For the text-containing cell, return its midpoint in (X, Y) coordinate format. 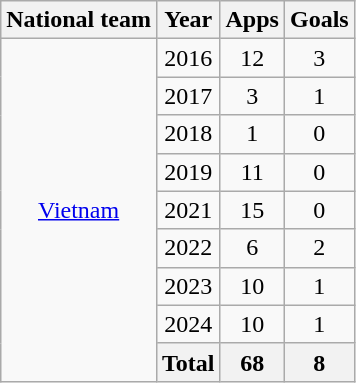
68 (252, 362)
2023 (188, 286)
2 (319, 248)
National team (79, 20)
6 (252, 248)
2019 (188, 172)
2024 (188, 324)
11 (252, 172)
2022 (188, 248)
8 (319, 362)
Total (188, 362)
15 (252, 210)
2021 (188, 210)
2017 (188, 96)
2018 (188, 134)
Vietnam (79, 210)
2016 (188, 58)
12 (252, 58)
Year (188, 20)
Apps (252, 20)
Goals (319, 20)
